Locate the cell with the specified text and output its [x, y] center coordinate. 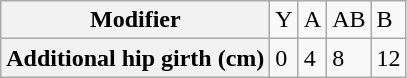
8 [349, 58]
Additional hip girth (cm) [136, 58]
AB [349, 20]
Y [284, 20]
4 [312, 58]
B [388, 20]
A [312, 20]
Modifier [136, 20]
0 [284, 58]
12 [388, 58]
